Search for the cell housing the specified text and yield its [x, y] center coordinate. 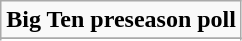
Big Ten preseason poll [122, 20]
